Extract the (x, y) coordinate from the center of the cell holding the provided text.  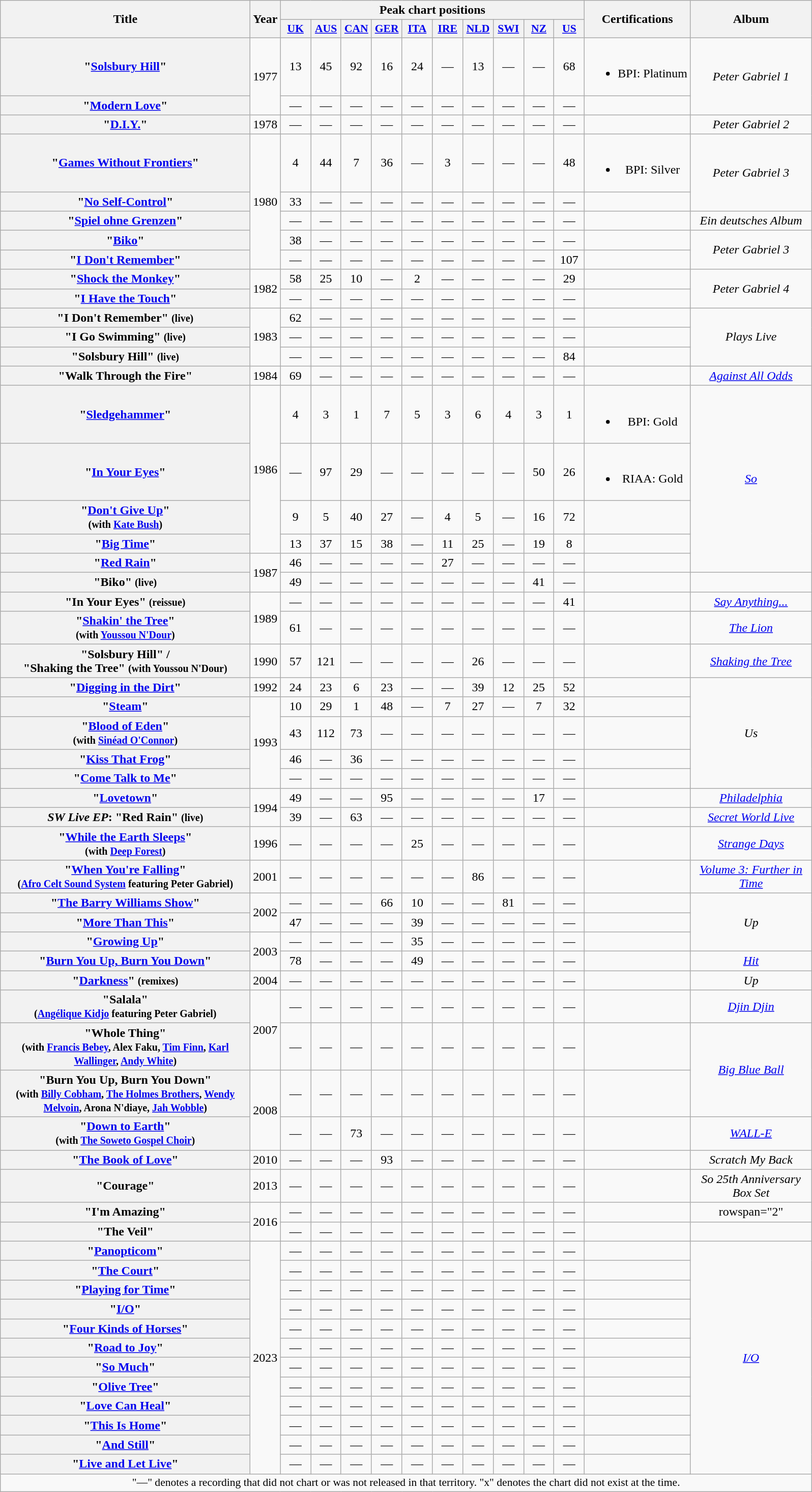
"The Book of Love" (125, 1160)
"Big Time" (125, 543)
107 (569, 260)
UK (296, 29)
WALL-E (751, 1133)
1990 (266, 661)
The Lion (751, 628)
"Shock the Monkey" (125, 279)
68 (569, 66)
17 (539, 798)
43 (296, 733)
Volume 3: Further in Time (751, 877)
1992 (266, 687)
So 25th Anniversary Box Set (751, 1186)
"Solsbury Hill" / "Shaking the Tree" (with Youssou N'Dour) (125, 661)
BPI: Gold (637, 414)
"Red Rain" (125, 563)
Secret World Live (751, 817)
52 (569, 687)
NZ (539, 29)
"Modern Love" (125, 105)
So (751, 478)
"Walk Through the Fire" (125, 376)
Shaking the Tree (751, 661)
Certifications (637, 19)
"No Self-Control" (125, 202)
1996 (266, 843)
1982 (266, 289)
66 (387, 903)
58 (296, 279)
SW Live EP: "Red Rain" (live) (125, 817)
97 (326, 471)
63 (356, 817)
2007 (266, 1030)
Scratch My Back (751, 1160)
Hit (751, 961)
2003 (266, 951)
"Burn You Up, Burn You Down" (125, 961)
33 (296, 202)
8 (569, 543)
"Darkness" (remixes) (125, 980)
RIAA: Gold (637, 471)
93 (387, 1160)
rowspan="2" (751, 1212)
US (569, 29)
BPI: Platinum (637, 66)
"Biko" (live) (125, 582)
2016 (266, 1222)
Ein deutsches Album (751, 221)
"Digging in the Dirt" (125, 687)
"In Your Eyes" (125, 471)
84 (569, 356)
Djin Djin (751, 1007)
"I Go Swimming" (live) (125, 337)
"Live and Let Live" (125, 1464)
44 (326, 163)
"Spiel ohne Grenzen" (125, 221)
"Sledgehammer" (125, 414)
69 (296, 376)
Year (266, 19)
Against All Odds (751, 376)
78 (296, 961)
1993 (266, 742)
GER (387, 29)
"Shakin' the Tree"(with Youssou N'Dour) (125, 628)
37 (326, 543)
40 (356, 517)
"I/O" (125, 1309)
"I Have the Touch" (125, 298)
"Come Talk to Me" (125, 778)
1984 (266, 376)
"The Barry Williams Show" (125, 903)
15 (356, 543)
ITA (417, 29)
SWI (508, 29)
"Salala" (Angélique Kidjo featuring Peter Gabriel) (125, 1007)
"The Veil" (125, 1231)
CAN (356, 29)
"Olive Tree" (125, 1387)
1978 (266, 125)
AUS (326, 29)
"Whole Thing" (with Francis Bebey, Alex Faku, Tim Finn, Karl Wallinger, Andy White) (125, 1047)
"Games Without Frontiers" (125, 163)
"Burn You Up, Burn You Down" (with Billy Cobham, The Holmes Brothers, Wendy Melvoin, Arona N'diaye, Jah Wobble) (125, 1093)
"Panopticom" (125, 1251)
Plays Live (751, 337)
"In Your Eyes" (reissue) (125, 602)
BPI: Silver (637, 163)
50 (539, 471)
2010 (266, 1160)
"Growing Up" (125, 942)
IRE (448, 29)
"Steam" (125, 707)
81 (508, 903)
I/O (751, 1357)
"Playing for Time" (125, 1289)
"Down to Earth" (with The Soweto Gospel Choir) (125, 1133)
Peter Gabriel 1 (751, 76)
"—" denotes a recording that did not chart or was not released in that territory. "x" denotes the chart did not exist at the time. (406, 1483)
Philadelphia (751, 798)
45 (326, 66)
61 (296, 628)
"I'm Amazing" (125, 1212)
Big Blue Ball (751, 1070)
"Solsbury Hill" (live) (125, 356)
2002 (266, 912)
"I Don't Remember" (live) (125, 318)
72 (569, 517)
"Courage" (125, 1186)
57 (296, 661)
Peter Gabriel 4 (751, 289)
"Four Kinds of Horses" (125, 1328)
62 (296, 318)
1980 (266, 202)
1977 (266, 76)
12 (508, 687)
2013 (266, 1186)
Peter Gabriel 2 (751, 125)
2 (417, 279)
"More Than This" (125, 922)
2008 (266, 1110)
19 (539, 543)
"The Court" (125, 1270)
Say Anything... (751, 602)
"Love Can Heal" (125, 1406)
121 (326, 661)
"Solsbury Hill" (125, 66)
1987 (266, 573)
"This Is Home" (125, 1425)
92 (356, 66)
Us (751, 733)
"Biko" (125, 240)
"Blood of Eden" (with Sinéad O'Connor) (125, 733)
Peak chart positions (432, 10)
86 (478, 877)
35 (417, 942)
NLD (478, 29)
"When You're Falling" (Afro Celt Sound System featuring Peter Gabriel) (125, 877)
47 (296, 922)
"I Don't Remember" (125, 260)
32 (569, 707)
2004 (266, 980)
11 (448, 543)
Title (125, 19)
1983 (266, 337)
Strange Days (751, 843)
"And Still" (125, 1445)
"While the Earth Sleeps" (with Deep Forest) (125, 843)
Album (751, 19)
1986 (266, 469)
9 (296, 517)
"Road to Joy" (125, 1348)
1989 (266, 618)
"So Much" (125, 1367)
"Kiss That Frog" (125, 759)
2023 (266, 1357)
"D.I.Y." (125, 125)
2001 (266, 877)
112 (326, 733)
95 (387, 798)
"Don't Give Up" (with Kate Bush) (125, 517)
"Lovetown" (125, 798)
1994 (266, 807)
